From the cell containing the given text, extract its center point as (X, Y) coordinate. 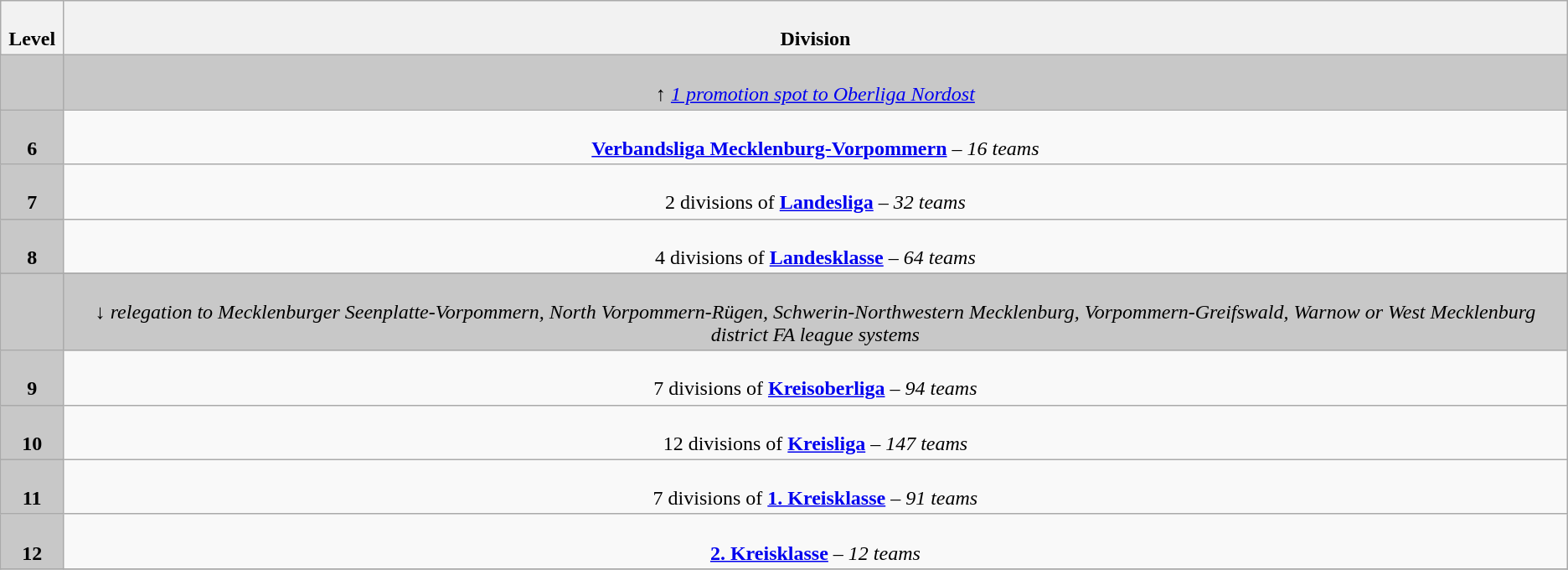
8 (32, 246)
11 (32, 486)
↑ 1 promotion spot to Oberliga Nordost (816, 82)
2 divisions of Landesliga – 32 teams (816, 191)
2. Kreisklasse – 12 teams (816, 541)
9 (32, 377)
Division (816, 28)
Level (32, 28)
10 (32, 433)
4 divisions of Landesklasse – 64 teams (816, 246)
7 divisions of 1. Kreisklasse – 91 teams (816, 486)
12 (32, 541)
6 (32, 137)
7 divisions of Kreisoberliga – 94 teams (816, 377)
12 divisions of Kreisliga – 147 teams (816, 433)
Verbandsliga Mecklenburg-Vorpommern – 16 teams (816, 137)
7 (32, 191)
